Find where the given text appears and provide that cell's center as [x, y] coordinate. 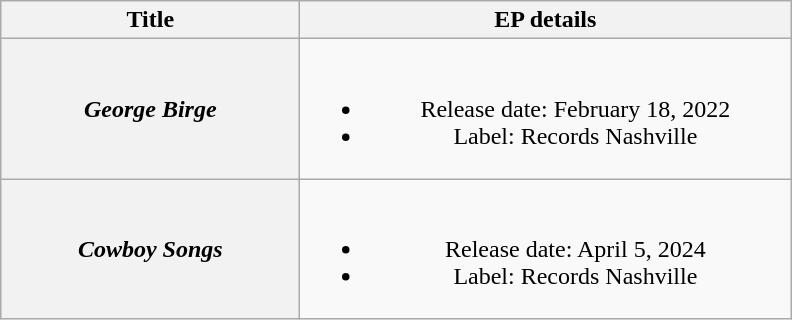
EP details [546, 20]
Title [150, 20]
Release date: February 18, 2022Label: Records Nashville [546, 109]
George Birge [150, 109]
Release date: April 5, 2024Label: Records Nashville [546, 249]
Cowboy Songs [150, 249]
